Locate the cell with the specified text and output its (X, Y) center coordinate. 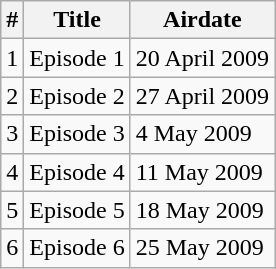
5 (12, 210)
Episode 6 (77, 248)
Episode 4 (77, 172)
1 (12, 58)
Title (77, 20)
Episode 1 (77, 58)
6 (12, 248)
2 (12, 96)
# (12, 20)
Episode 3 (77, 134)
18 May 2009 (202, 210)
Episode 2 (77, 96)
Airdate (202, 20)
3 (12, 134)
11 May 2009 (202, 172)
20 April 2009 (202, 58)
Episode 5 (77, 210)
4 May 2009 (202, 134)
27 April 2009 (202, 96)
25 May 2009 (202, 248)
4 (12, 172)
